Return the (x, y) coordinate for the center point of the cell that contains the specified text.  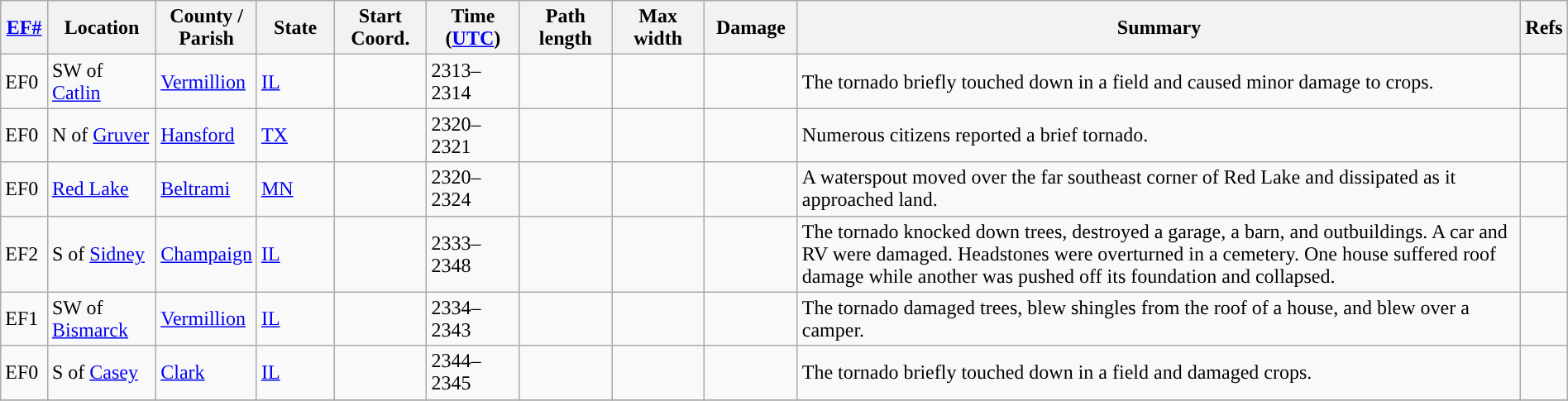
2320–2324 (473, 189)
Numerous citizens reported a brief tornado. (1159, 136)
SW of Bismarck (101, 319)
EF2 (25, 254)
Damage (751, 28)
Summary (1159, 28)
Beltrami (207, 189)
2344–2345 (473, 372)
EF# (25, 28)
Max width (658, 28)
2334–2343 (473, 319)
MN (294, 189)
Location (101, 28)
S of Sidney (101, 254)
Refs (1544, 28)
EF1 (25, 319)
The tornado briefly touched down in a field and caused minor damage to crops. (1159, 81)
The tornado damaged trees, blew shingles from the roof of a house, and blew over a camper. (1159, 319)
2313–2314 (473, 81)
2333–2348 (473, 254)
Champaign (207, 254)
County / Parish (207, 28)
Red Lake (101, 189)
Time (UTC) (473, 28)
Start Coord. (380, 28)
State (294, 28)
S of Casey (101, 372)
Hansford (207, 136)
TX (294, 136)
Clark (207, 372)
SW of Catlin (101, 81)
Path length (566, 28)
N of Gruver (101, 136)
The tornado briefly touched down in a field and damaged crops. (1159, 372)
2320–2321 (473, 136)
A waterspout moved over the far southeast corner of Red Lake and dissipated as it approached land. (1159, 189)
